Capture the cell that displays the provided text and extract its [x, y] central coordinate. 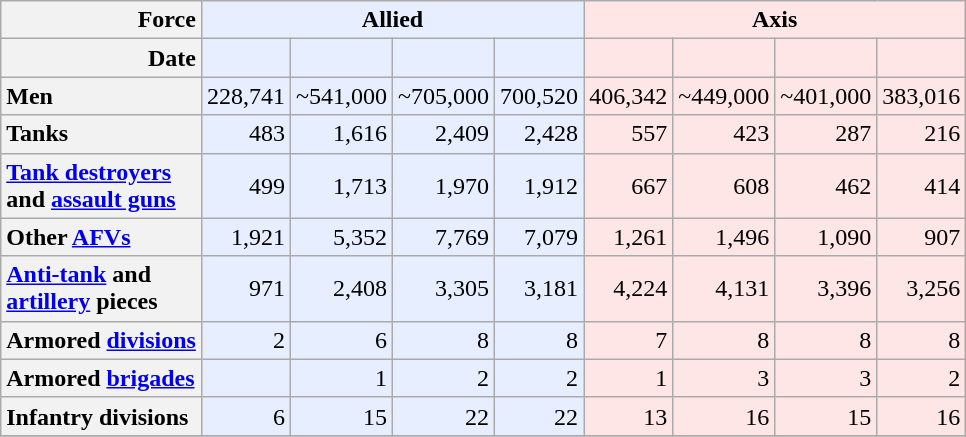
2,409 [444, 134]
228,741 [246, 96]
~401,000 [826, 96]
462 [826, 186]
Tanks [102, 134]
Infantry divisions [102, 416]
Other AFVs [102, 237]
608 [724, 186]
667 [628, 186]
7,079 [540, 237]
1,921 [246, 237]
Men [102, 96]
3,181 [540, 288]
3,256 [922, 288]
1,090 [826, 237]
1,713 [341, 186]
499 [246, 186]
~449,000 [724, 96]
557 [628, 134]
Allied [392, 20]
7,769 [444, 237]
700,520 [540, 96]
Force [102, 20]
287 [826, 134]
907 [922, 237]
1,261 [628, 237]
216 [922, 134]
971 [246, 288]
3,396 [826, 288]
406,342 [628, 96]
414 [922, 186]
383,016 [922, 96]
13 [628, 416]
1,970 [444, 186]
5,352 [341, 237]
Armored divisions [102, 340]
Axis [775, 20]
1,616 [341, 134]
2,408 [341, 288]
423 [724, 134]
3,305 [444, 288]
483 [246, 134]
Tank destroyersand assault guns [102, 186]
Date [102, 58]
~705,000 [444, 96]
2,428 [540, 134]
4,131 [724, 288]
~541,000 [341, 96]
1,912 [540, 186]
7 [628, 340]
Anti-tank andartillery pieces [102, 288]
Armored brigades [102, 378]
1,496 [724, 237]
4,224 [628, 288]
